For the text-containing cell, return its midpoint in [x, y] coordinate format. 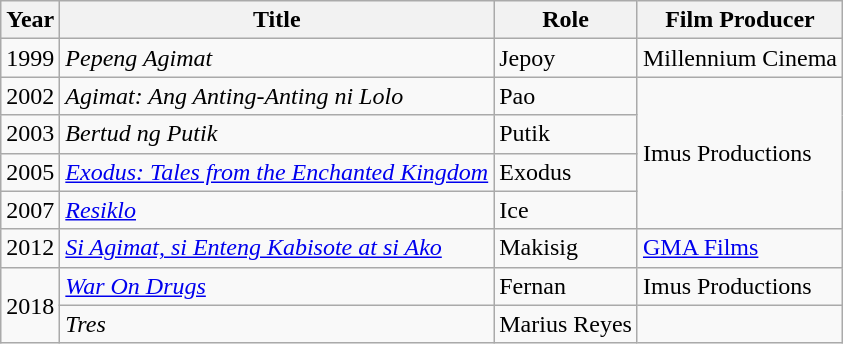
2005 [30, 172]
Makisig [566, 248]
Tres [277, 324]
Pao [566, 96]
Exodus [566, 172]
2007 [30, 210]
Marius Reyes [566, 324]
Bertud ng Putik [277, 134]
Si Agimat, si Enteng Kabisote at si Ako [277, 248]
Fernan [566, 286]
2012 [30, 248]
Jepoy [566, 58]
Putik [566, 134]
Role [566, 20]
1999 [30, 58]
Pepeng Agimat [277, 58]
Title [277, 20]
Agimat: Ang Anting-Anting ni Lolo [277, 96]
2003 [30, 134]
Exodus: Tales from the Enchanted Kingdom [277, 172]
Film Producer [740, 20]
GMA Films [740, 248]
Millennium Cinema [740, 58]
2018 [30, 305]
Resiklo [277, 210]
Year [30, 20]
Ice [566, 210]
2002 [30, 96]
War On Drugs [277, 286]
